Extract the [x, y] coordinate from the center of the cell holding the provided text.  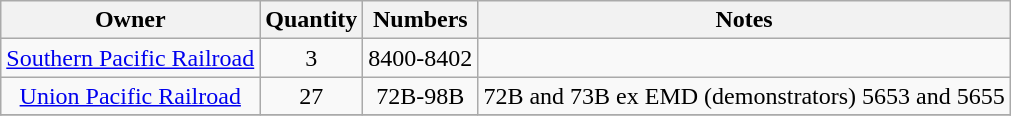
Owner [130, 20]
3 [312, 58]
Southern Pacific Railroad [130, 58]
27 [312, 96]
72B-98B [420, 96]
Numbers [420, 20]
Notes [744, 20]
8400-8402 [420, 58]
72B and 73B ex EMD (demonstrators) 5653 and 5655 [744, 96]
Quantity [312, 20]
Union Pacific Railroad [130, 96]
